For the text-containing cell, return its midpoint in (x, y) coordinate format. 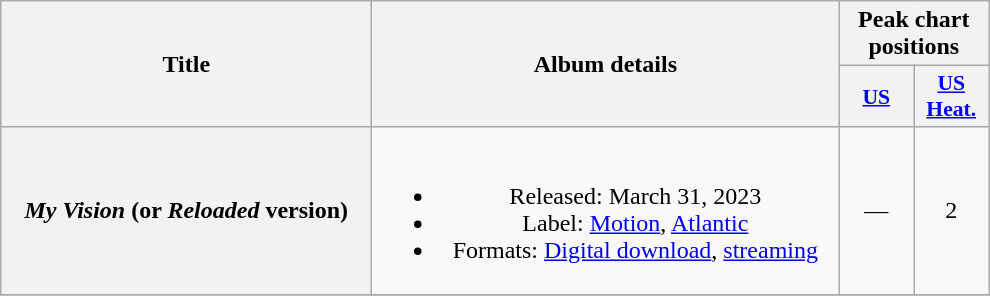
Album details (606, 64)
— (876, 210)
Peak chart positions (914, 34)
2 (952, 210)
My Vision (or Reloaded version) (186, 210)
Released: March 31, 2023Label: Motion, AtlanticFormats: Digital download, streaming (606, 210)
US (876, 96)
Title (186, 64)
US Heat. (952, 96)
